For the text-containing cell, return its midpoint in [x, y] coordinate format. 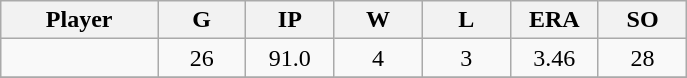
28 [642, 58]
G [202, 20]
4 [378, 58]
SO [642, 20]
Player [80, 20]
L [466, 20]
3 [466, 58]
91.0 [290, 58]
W [378, 20]
26 [202, 58]
IP [290, 20]
ERA [554, 20]
3.46 [554, 58]
